Determine the [X, Y] coordinate at the center of the cell enclosing the given text.  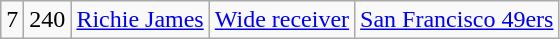
Wide receiver [282, 20]
240 [48, 20]
Richie James [140, 20]
San Francisco 49ers [457, 20]
7 [12, 20]
